From the cell containing the given text, extract its center point as (X, Y) coordinate. 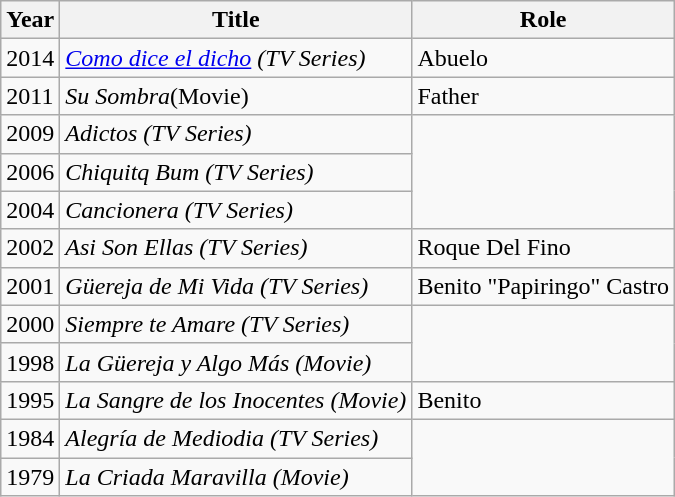
Siempre te Amare (TV Series) (236, 324)
Güereja de Mi Vida (TV Series) (236, 286)
Role (544, 20)
Cancionera (TV Series) (236, 210)
Adictos (TV Series) (236, 134)
Como dice el dicho (TV Series) (236, 58)
Roque Del Fino (544, 248)
2006 (30, 172)
Father (544, 96)
2000 (30, 324)
1979 (30, 477)
1995 (30, 400)
Alegría de Mediodia (TV Series) (236, 438)
Benito "Papiringo" Castro (544, 286)
2001 (30, 286)
2014 (30, 58)
2002 (30, 248)
Asi Son Ellas (TV Series) (236, 248)
Benito (544, 400)
1984 (30, 438)
Title (236, 20)
Su Sombra(Movie) (236, 96)
La Sangre de los Inocentes (Movie) (236, 400)
Chiquitq Bum (TV Series) (236, 172)
La Criada Maravilla (Movie) (236, 477)
Abuelo (544, 58)
2011 (30, 96)
2009 (30, 134)
2004 (30, 210)
La Güereja y Algo Más (Movie) (236, 362)
Year (30, 20)
1998 (30, 362)
